Capture the cell that displays the provided text and extract its [X, Y] central coordinate. 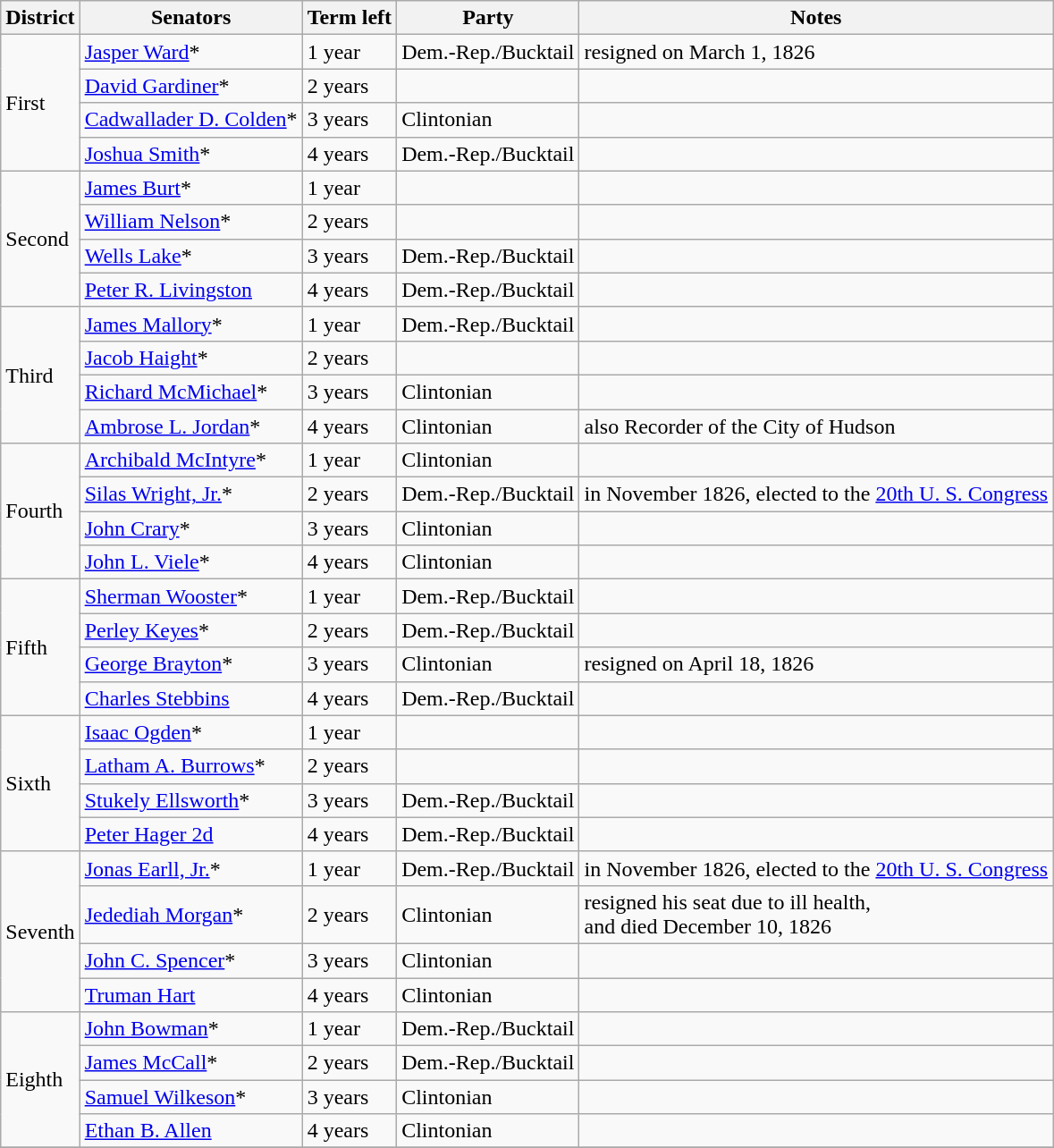
First [40, 103]
David Gardiner* [191, 86]
also Recorder of the City of Hudson [816, 426]
Third [40, 375]
Ethan B. Allen [191, 1131]
District [40, 18]
William Nelson* [191, 222]
Party [488, 18]
Sixth [40, 783]
resigned on March 1, 1826 [816, 52]
Perley Keyes* [191, 630]
John C. Spencer* [191, 960]
Seventh [40, 932]
Eighth [40, 1080]
Fifth [40, 647]
Richard McMichael* [191, 392]
Isaac Ogden* [191, 732]
Joshua Smith* [191, 154]
Ambrose L. Jordan* [191, 426]
Truman Hart [191, 995]
James McCall* [191, 1063]
Senators [191, 18]
Silas Wright, Jr.* [191, 494]
Jonas Earll, Jr.* [191, 868]
Second [40, 239]
Charles Stebbins [191, 698]
Notes [816, 18]
James Mallory* [191, 324]
John L. Viele* [191, 562]
Cadwallader D. Colden* [191, 120]
John Crary* [191, 528]
James Burt* [191, 188]
Peter Hager 2d [191, 834]
Jedediah Morgan* [191, 914]
resigned on April 18, 1826 [816, 664]
John Bowman* [191, 1029]
Fourth [40, 511]
Latham A. Burrows* [191, 766]
Jasper Ward* [191, 52]
Archibald McIntyre* [191, 460]
Wells Lake* [191, 256]
Samuel Wilkeson* [191, 1097]
Sherman Wooster* [191, 596]
Stukely Ellsworth* [191, 800]
resigned his seat due to ill health, and died December 10, 1826 [816, 914]
Peter R. Livingston [191, 290]
Jacob Haight* [191, 358]
George Brayton* [191, 664]
Term left [349, 18]
